Output the (x, y) coordinate of the center of the cell containing the given text.  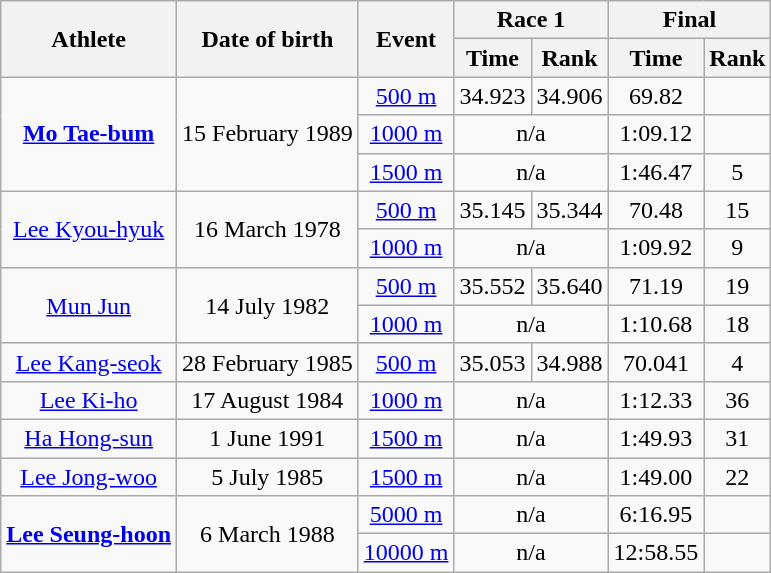
70.041 (656, 362)
6 March 1988 (268, 534)
18 (738, 324)
Lee Seung-hoon (89, 534)
10000 m (406, 553)
Lee Jong-woo (89, 477)
35.640 (570, 286)
4 (738, 362)
15 (738, 210)
5 July 1985 (268, 477)
Athlete (89, 39)
Lee Kyou-hyuk (89, 229)
22 (738, 477)
34.988 (570, 362)
35.552 (492, 286)
Event (406, 39)
1:46.47 (656, 172)
36 (738, 400)
35.145 (492, 210)
Ha Hong-sun (89, 438)
1:49.00 (656, 477)
5 (738, 172)
17 August 1984 (268, 400)
28 February 1985 (268, 362)
6:16.95 (656, 515)
1 June 1991 (268, 438)
Lee Kang-seok (89, 362)
1:49.93 (656, 438)
1:09.12 (656, 134)
5000 m (406, 515)
9 (738, 248)
35.053 (492, 362)
34.906 (570, 96)
1:12.33 (656, 400)
12:58.55 (656, 553)
70.48 (656, 210)
15 February 1989 (268, 134)
Lee Ki-ho (89, 400)
71.19 (656, 286)
Date of birth (268, 39)
16 March 1978 (268, 229)
35.344 (570, 210)
31 (738, 438)
Mun Jun (89, 305)
Final (690, 20)
34.923 (492, 96)
Mo Tae-bum (89, 134)
1:10.68 (656, 324)
1:09.92 (656, 248)
Race 1 (531, 20)
69.82 (656, 96)
14 July 1982 (268, 305)
19 (738, 286)
